Find where the given text appears and provide that cell's center as [x, y] coordinate. 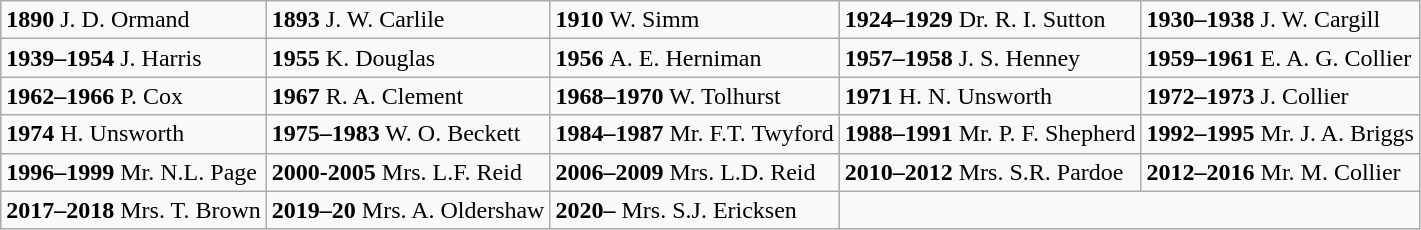
1984–1987 Mr. F.T. Twyford [694, 134]
2019–20 Mrs. A. Oldershaw [408, 210]
1890 J. D. Ormand [134, 20]
1968–1970 W. Tolhurst [694, 96]
1967 R. A. Clement [408, 96]
1975–1983 W. O. Beckett [408, 134]
1957–1958 J. S. Henney [990, 58]
1924–1929 Dr. R. I. Sutton [990, 20]
2010–2012 Mrs. S.R. Pardoe [990, 172]
1959–1961 E. A. G. Collier [1280, 58]
1992–1995 Mr. J. A. Briggs [1280, 134]
1955 K. Douglas [408, 58]
1956 A. E. Herniman [694, 58]
1971 H. N. Unsworth [990, 96]
2017–2018 Mrs. T. Brown [134, 210]
2012–2016 Mr. M. Collier [1280, 172]
2006–2009 Mrs. L.D. Reid [694, 172]
2020– Mrs. S.J. Ericksen [694, 210]
1974 H. Unsworth [134, 134]
1893 J. W. Carlile [408, 20]
1988–1991 Mr. P. F. Shepherd [990, 134]
2000-2005 Mrs. L.F. Reid [408, 172]
1910 W. Simm [694, 20]
1930–1938 J. W. Cargill [1280, 20]
1962–1966 P. Cox [134, 96]
1996–1999 Mr. N.L. Page [134, 172]
1972–1973 J. Collier [1280, 96]
1939–1954 J. Harris [134, 58]
